Scan for the cell matching the given text and deliver its [X, Y] coordinate at center. 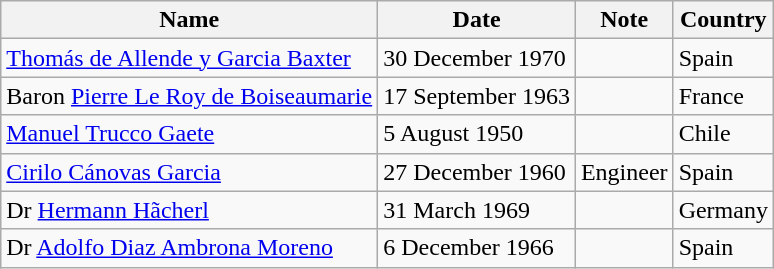
30 December 1970 [477, 58]
17 September 1963 [477, 96]
31 March 1969 [477, 210]
Thomás de Allende y Garcia Baxter [190, 58]
27 December 1960 [477, 172]
Name [190, 20]
Engineer [624, 172]
Germany [723, 210]
6 December 1966 [477, 248]
France [723, 96]
Note [624, 20]
Date [477, 20]
Dr Adolfo Diaz Ambrona Moreno [190, 248]
Cirilo Cánovas Garcia [190, 172]
Dr Hermann Hãcherl [190, 210]
Chile [723, 134]
Baron Pierre Le Roy de Boiseaumarie [190, 96]
Manuel Trucco Gaete [190, 134]
5 August 1950 [477, 134]
Country [723, 20]
